Search for the cell housing the specified text and yield its (x, y) center coordinate. 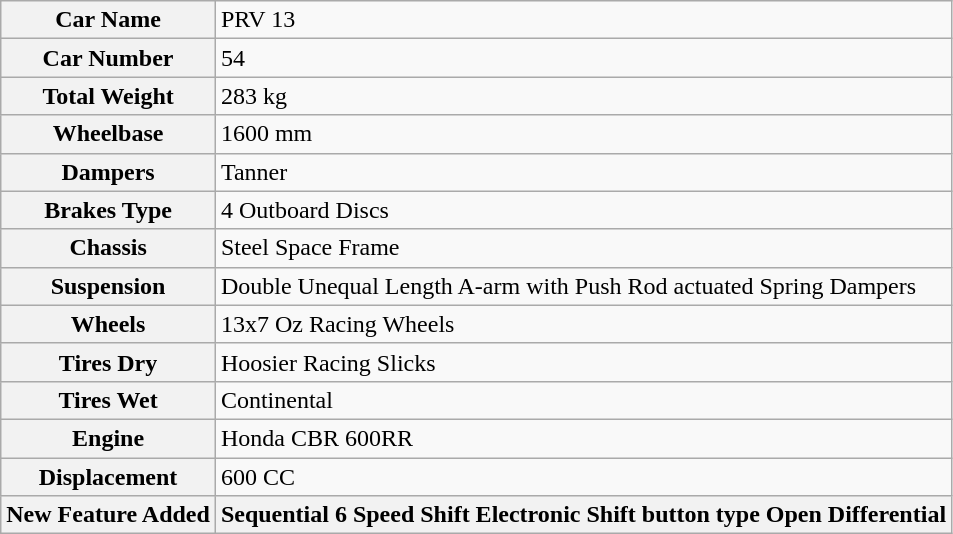
Total Weight (108, 96)
13x7 Oz Racing Wheels (583, 324)
Steel Space Frame (583, 248)
Brakes Type (108, 210)
Dampers (108, 172)
4 Outboard Discs (583, 210)
283 kg (583, 96)
Continental (583, 400)
Engine (108, 438)
PRV 13 (583, 20)
600 CC (583, 477)
Hoosier Racing Slicks (583, 362)
Car Number (108, 58)
54 (583, 58)
Tires Dry (108, 362)
Tires Wet (108, 400)
New Feature Added (108, 515)
Suspension (108, 286)
Car Name (108, 20)
Honda CBR 600RR (583, 438)
Wheelbase (108, 134)
Chassis (108, 248)
Wheels (108, 324)
Tanner (583, 172)
Displacement (108, 477)
1600 mm (583, 134)
Sequential 6 Speed Shift Electronic Shift button type Open Differential (583, 515)
Double Unequal Length A-arm with Push Rod actuated Spring Dampers (583, 286)
